Find where the given text appears and provide that cell's center as [x, y] coordinate. 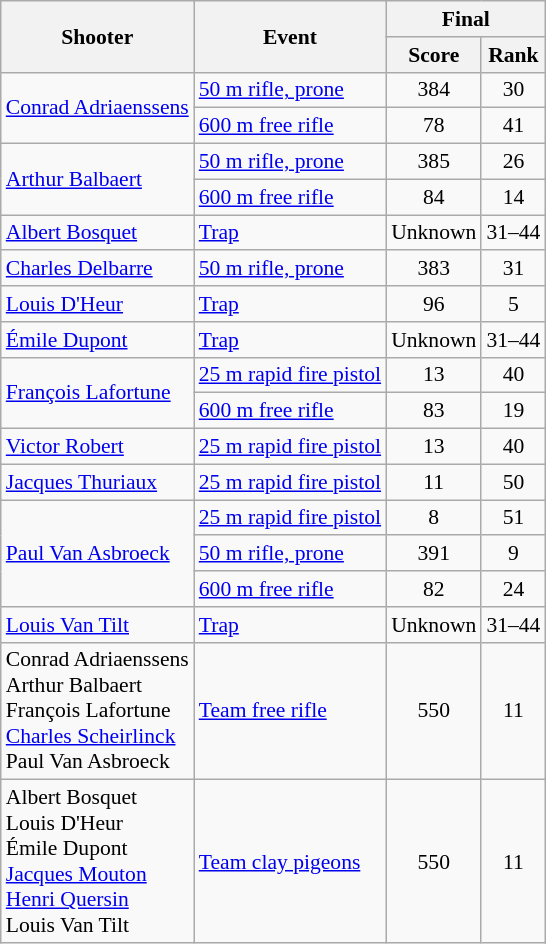
83 [434, 411]
Émile Dupont [98, 340]
Conrad Adriaenssens [98, 108]
Final [466, 19]
Shooter [98, 36]
30 [513, 90]
Team free rifle [290, 711]
Event [290, 36]
Paul Van Asbroeck [98, 554]
391 [434, 554]
385 [434, 162]
Albert Bosquet Louis D'Heur Émile Dupont Jacques Mouton Henri Quersin Louis Van Tilt [98, 862]
5 [513, 304]
31 [513, 269]
14 [513, 197]
Louis Van Tilt [98, 625]
Score [434, 55]
Victor Robert [98, 447]
Rank [513, 55]
384 [434, 90]
Charles Delbarre [98, 269]
8 [434, 518]
96 [434, 304]
Louis D'Heur [98, 304]
84 [434, 197]
Conrad Adriaenssens Arthur Balbaert François Lafortune Charles Scheirlinck Paul Van Asbroeck [98, 711]
24 [513, 589]
9 [513, 554]
82 [434, 589]
Albert Bosquet [98, 233]
51 [513, 518]
26 [513, 162]
Jacques Thuriaux [98, 482]
78 [434, 126]
19 [513, 411]
41 [513, 126]
50 [513, 482]
383 [434, 269]
François Lafortune [98, 392]
Team clay pigeons [290, 862]
Arthur Balbaert [98, 180]
